From the cell containing the given text, extract its center point as (X, Y) coordinate. 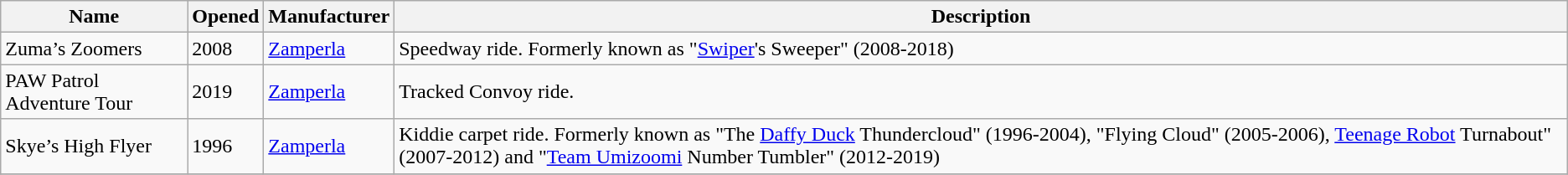
PAW Patrol Adventure Tour (94, 92)
Description (982, 17)
Speedway ride. Formerly known as "Swiper's Sweeper" (2008-2018) (982, 49)
1996 (226, 146)
Tracked Convoy ride. (982, 92)
Name (94, 17)
2008 (226, 49)
Opened (226, 17)
Manufacturer (329, 17)
Zuma’s Zoomers (94, 49)
2019 (226, 92)
Skye’s High Flyer (94, 146)
